Search for the cell housing the specified text and yield its (x, y) center coordinate. 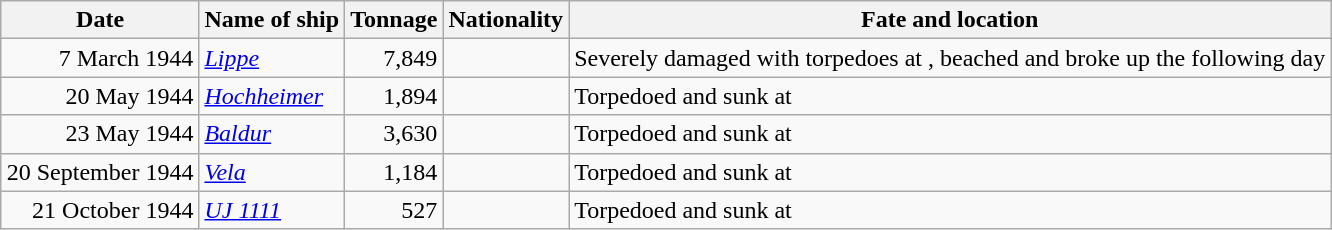
1,184 (394, 172)
Severely damaged with torpedoes at , beached and broke up the following day (950, 58)
1,894 (394, 96)
23 May 1944 (100, 134)
527 (394, 210)
Date (100, 20)
20 September 1944 (100, 172)
Tonnage (394, 20)
3,630 (394, 134)
Lippe (272, 58)
Fate and location (950, 20)
21 October 1944 (100, 210)
20 May 1944 (100, 96)
7,849 (394, 58)
Vela (272, 172)
Baldur (272, 134)
Nationality (506, 20)
7 March 1944 (100, 58)
UJ 1111 (272, 210)
Name of ship (272, 20)
Hochheimer (272, 96)
